Search for the cell housing the specified text and yield its (X, Y) center coordinate. 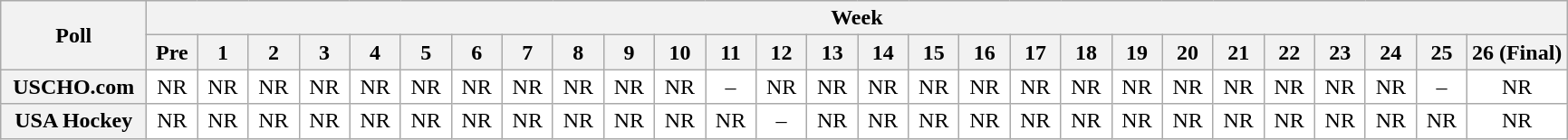
Week (857, 18)
20 (1188, 52)
2 (274, 52)
23 (1340, 52)
USCHO.com (74, 87)
3 (324, 52)
8 (578, 52)
6 (476, 52)
18 (1086, 52)
26 (Final) (1516, 52)
21 (1238, 52)
17 (1035, 52)
16 (985, 52)
25 (1441, 52)
Pre (172, 52)
1 (223, 52)
10 (679, 52)
19 (1137, 52)
4 (375, 52)
24 (1390, 52)
15 (934, 52)
USA Hockey (74, 121)
5 (426, 52)
7 (527, 52)
14 (883, 52)
9 (629, 52)
13 (832, 52)
11 (730, 52)
Poll (74, 35)
22 (1289, 52)
12 (782, 52)
